Find where the given text appears and provide that cell's center as (X, Y) coordinate. 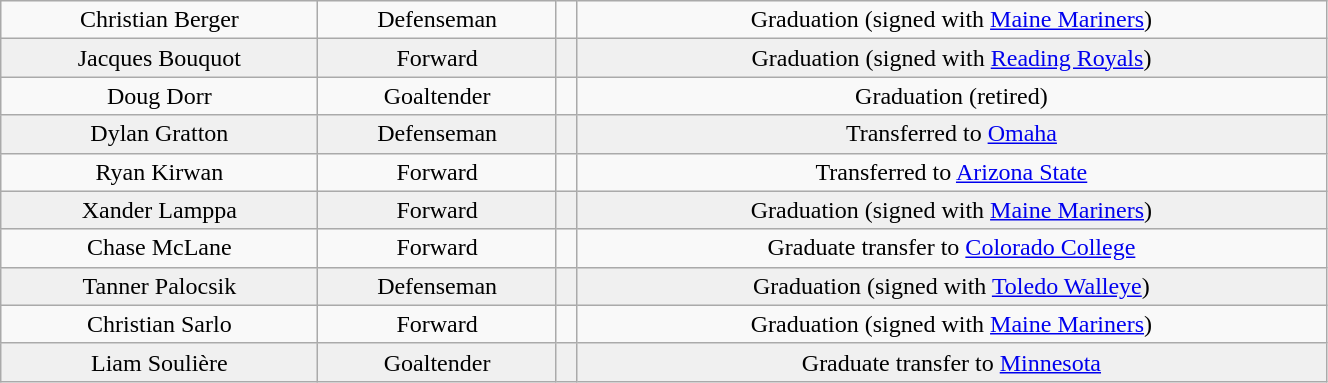
Chase McLane (160, 248)
Xander Lamppa (160, 210)
Doug Dorr (160, 96)
Transferred to Omaha (951, 134)
Ryan Kirwan (160, 172)
Graduation (retired) (951, 96)
Graduation (signed with Toledo Walleye) (951, 286)
Jacques Bouquot (160, 58)
Dylan Gratton (160, 134)
Christian Sarlo (160, 324)
Graduation (signed with Reading Royals) (951, 58)
Graduate transfer to Colorado College (951, 248)
Tanner Palocsik (160, 286)
Liam Soulière (160, 362)
Graduate transfer to Minnesota (951, 362)
Transferred to Arizona State (951, 172)
Christian Berger (160, 20)
